Determine the [x, y] coordinate at the center of the cell enclosing the given text.  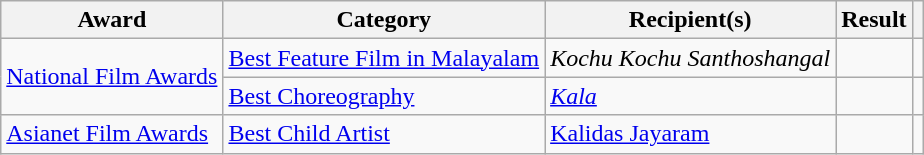
Award [112, 20]
Recipient(s) [690, 20]
Kala [690, 96]
Best Choreography [384, 96]
Kalidas Jayaram [690, 134]
National Film Awards [112, 77]
Result [874, 20]
Category [384, 20]
Asianet Film Awards [112, 134]
Kochu Kochu Santhoshangal [690, 58]
Best Child Artist [384, 134]
Best Feature Film in Malayalam [384, 58]
